Identify which cell holds the provided text, then report its (X, Y) central coordinate. 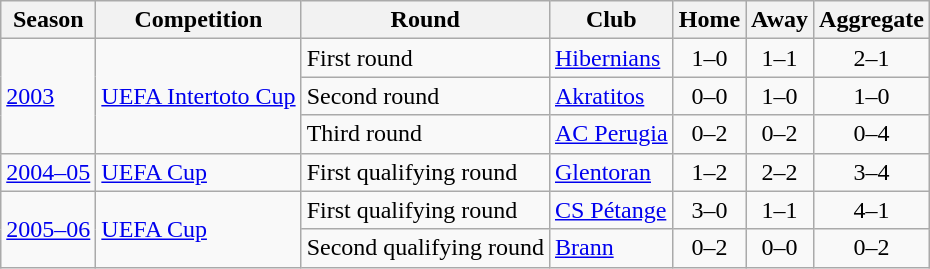
2004–05 (48, 172)
CS Pétange (611, 210)
3–0 (709, 210)
Away (780, 20)
First round (425, 58)
Brann (611, 248)
AC Perugia (611, 134)
2005–06 (48, 229)
2–2 (780, 172)
Competition (198, 20)
4–1 (872, 210)
2003 (48, 96)
Third round (425, 134)
Home (709, 20)
2–1 (872, 58)
Second round (425, 96)
1–2 (709, 172)
UEFA Intertoto Cup (198, 96)
Round (425, 20)
0–4 (872, 134)
Second qualifying round (425, 248)
Aggregate (872, 20)
Club (611, 20)
Hibernians (611, 58)
3–4 (872, 172)
Glentoran (611, 172)
Akratitos (611, 96)
Season (48, 20)
